Output the (X, Y) coordinate of the center of the cell containing the given text.  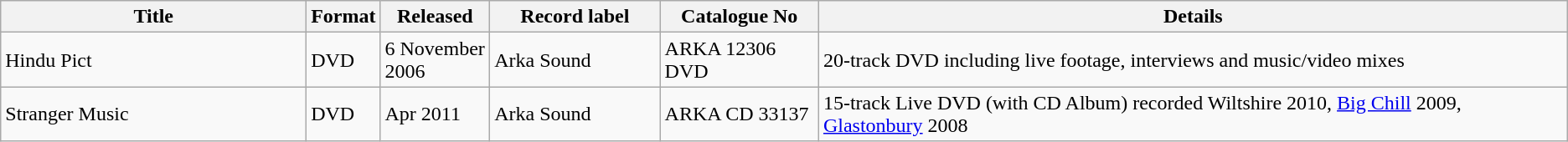
Format (343, 17)
15-track Live DVD (with CD Album) recorded Wiltshire 2010, Big Chill 2009, Glastonbury 2008 (1193, 114)
ARKA CD 33137 (739, 114)
Catalogue No (739, 17)
ARKA 12306 DVD (739, 60)
Record label (575, 17)
Hindu Pict (154, 60)
Stranger Music (154, 114)
Title (154, 17)
Apr 2011 (436, 114)
6 November 2006 (436, 60)
Released (436, 17)
20-track DVD including live footage, interviews and music/video mixes (1193, 60)
Details (1193, 17)
